Capture the cell that displays the provided text and extract its [x, y] central coordinate. 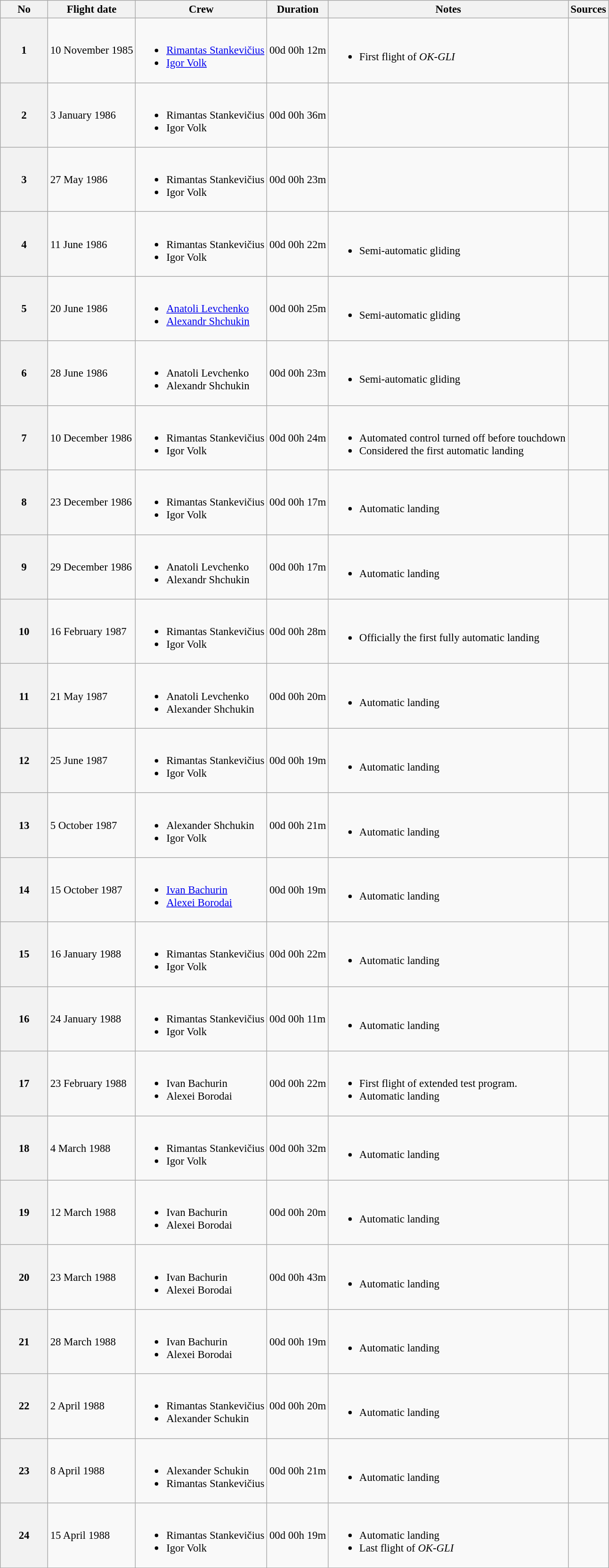
25 June 1987 [91, 761]
13 [24, 825]
00d 00h 24m [298, 438]
6 [24, 373]
Duration [298, 9]
24 [24, 1536]
10 December 1986 [91, 438]
Anatoli LevchenkoAlexander Shchukin [202, 696]
Automated control turned off before touchdownConsidered the first automatic landing [448, 438]
Flight date [91, 9]
5 October 1987 [91, 825]
20 [24, 1277]
23 February 1988 [91, 1084]
28 March 1988 [91, 1342]
Notes [448, 9]
11 June 1986 [91, 244]
16 February 1987 [91, 632]
00d 00h 36m [298, 115]
14 [24, 890]
23 December 1986 [91, 503]
Officially the first fully automatic landing [448, 632]
No [24, 9]
Alexander SchukinRimantas Stankevičius [202, 1471]
Crew [202, 9]
First flight of OK-GLI [448, 51]
20 June 1986 [91, 309]
15 October 1987 [91, 890]
28 June 1986 [91, 373]
00d 00h 28m [298, 632]
2 [24, 115]
23 March 1988 [91, 1277]
18 [24, 1148]
17 [24, 1084]
10 [24, 632]
11 [24, 696]
5 [24, 309]
00d 00h 43m [298, 1277]
16 January 1988 [91, 955]
8 [24, 503]
First flight of extended test program.Automatic landing [448, 1084]
21 [24, 1342]
00d 00h 32m [298, 1148]
3 January 1986 [91, 115]
00d 00h 12m [298, 51]
00d 00h 11m [298, 1019]
24 January 1988 [91, 1019]
23 [24, 1471]
21 May 1987 [91, 696]
15 April 1988 [91, 1536]
2 April 1988 [91, 1407]
12 [24, 761]
8 April 1988 [91, 1471]
15 [24, 955]
27 May 1986 [91, 180]
Alexander ShchukinIgor Volk [202, 825]
9 [24, 567]
1 [24, 51]
Rimantas StankevičiusAlexander Schukin [202, 1407]
4 [24, 244]
4 March 1988 [91, 1148]
00d 00h 25m [298, 309]
16 [24, 1019]
Automatic landingLast flight of OK-GLI [448, 1536]
Sources [588, 9]
7 [24, 438]
10 November 1985 [91, 51]
3 [24, 180]
22 [24, 1407]
19 [24, 1213]
29 December 1986 [91, 567]
12 March 1988 [91, 1213]
